Determine the (x, y) coordinate at the center of the cell enclosing the given text.  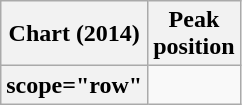
scope="row" (74, 85)
Chart (2014) (74, 34)
Peakposition (194, 34)
